Detect which cell encompasses the target text, then output its [X, Y] center coordinate. 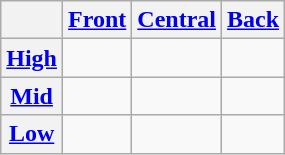
Mid [32, 96]
Back [254, 20]
Low [32, 134]
High [32, 58]
Central [177, 20]
Front [98, 20]
